From the cell containing the given text, extract its center point as (X, Y) coordinate. 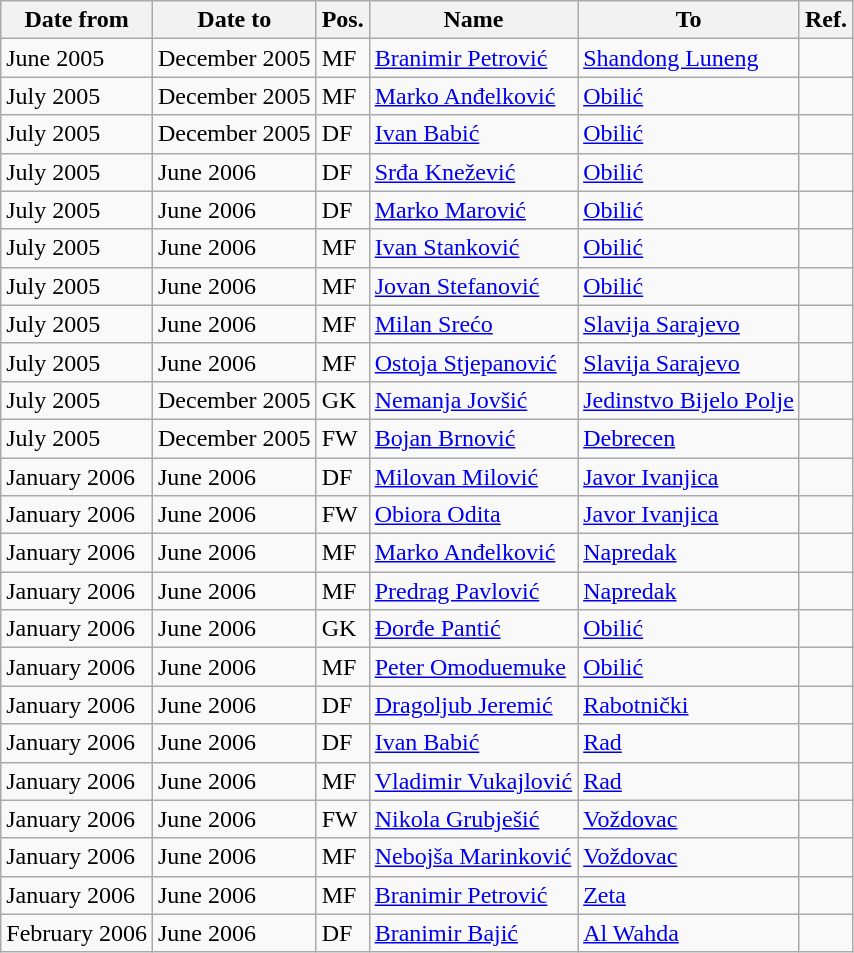
Debrecen (689, 438)
Vladimir Vukajlović (473, 781)
Obiora Odita (473, 515)
Jedinstvo Bijelo Polje (689, 400)
Shandong Luneng (689, 58)
Date to (234, 20)
Pos. (342, 20)
To (689, 20)
Branimir Bajić (473, 933)
June 2005 (77, 58)
Nemanja Jovšić (473, 400)
Name (473, 20)
Bojan Brnović (473, 438)
Predrag Pavlović (473, 591)
Rabotnički (689, 705)
Ivan Stanković (473, 248)
February 2006 (77, 933)
Đorđe Pantić (473, 629)
Milan Srećo (473, 324)
Jovan Stefanović (473, 286)
Peter Omoduemuke (473, 667)
Al Wahda (689, 933)
Nikola Grubješić (473, 819)
Nebojša Marinković (473, 857)
Milovan Milović (473, 477)
Zeta (689, 895)
Dragoljub Jeremić (473, 705)
Date from (77, 20)
Ostoja Stjepanović (473, 362)
Srđa Knežević (473, 172)
Marko Marović (473, 210)
Ref. (826, 20)
